Pinpoint the cell where the given text exists, returning its [X, Y] midpoint coordinate. 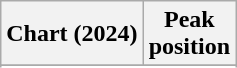
Chart (2024) [72, 34]
Peakposition [189, 34]
